Return [x, y] of the center of cell containing provided text 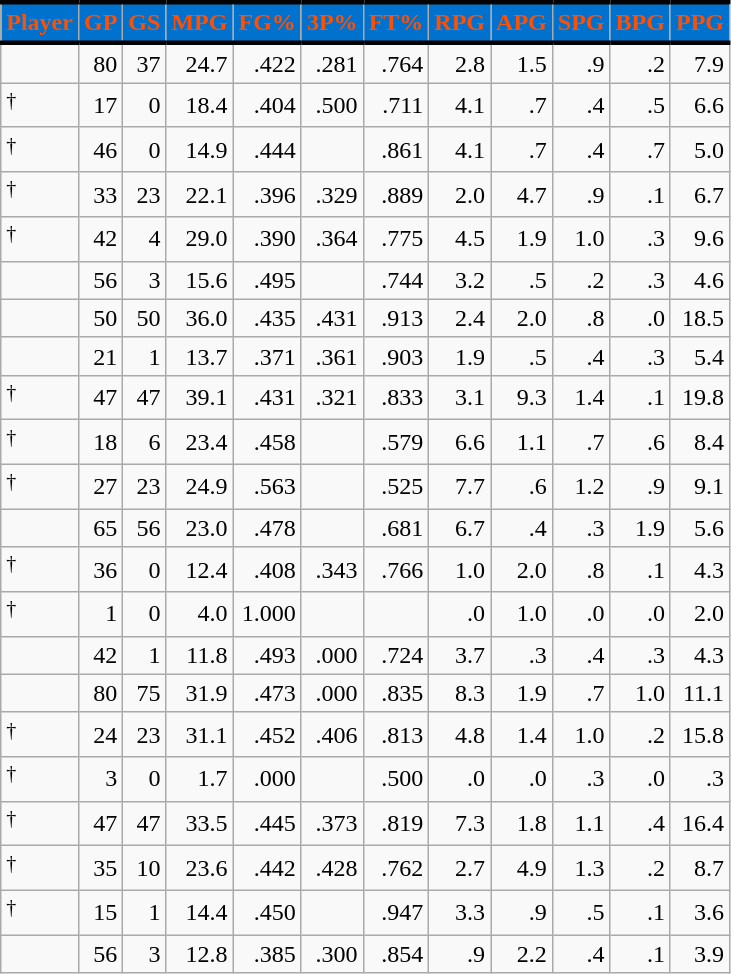
.408 [267, 570]
37 [144, 63]
18.5 [700, 318]
9.6 [700, 240]
9.1 [700, 486]
4.5 [460, 240]
.764 [396, 63]
APG [522, 22]
.435 [267, 318]
.744 [396, 280]
1.8 [522, 824]
36.0 [200, 318]
4.9 [522, 868]
FG% [267, 22]
3.9 [700, 954]
.442 [267, 868]
.563 [267, 486]
.373 [332, 824]
2.2 [522, 954]
4 [144, 240]
.452 [267, 734]
6 [144, 442]
SPG [581, 22]
.385 [267, 954]
33.5 [200, 824]
24.7 [200, 63]
GS [144, 22]
39.1 [200, 398]
4.6 [700, 280]
BPG [640, 22]
2.8 [460, 63]
.300 [332, 954]
3.6 [700, 912]
.321 [332, 398]
.428 [332, 868]
.762 [396, 868]
11.1 [700, 693]
2.7 [460, 868]
.458 [267, 442]
.889 [396, 194]
31.9 [200, 693]
19.8 [700, 398]
8.3 [460, 693]
36 [100, 570]
.329 [332, 194]
4.7 [522, 194]
.343 [332, 570]
1.7 [200, 780]
.406 [332, 734]
18.4 [200, 106]
.281 [332, 63]
1.2 [581, 486]
1.5 [522, 63]
27 [100, 486]
3P% [332, 22]
8.7 [700, 868]
.724 [396, 655]
.947 [396, 912]
23.6 [200, 868]
.444 [267, 150]
7.9 [700, 63]
.495 [267, 280]
2.4 [460, 318]
7.3 [460, 824]
MPG [200, 22]
16.4 [700, 824]
75 [144, 693]
13.7 [200, 356]
33 [100, 194]
PPG [700, 22]
46 [100, 150]
.361 [332, 356]
.819 [396, 824]
.861 [396, 150]
21 [100, 356]
.813 [396, 734]
8.4 [700, 442]
3.1 [460, 398]
Player [40, 22]
.396 [267, 194]
4.8 [460, 734]
.913 [396, 318]
.364 [332, 240]
.445 [267, 824]
FT% [396, 22]
23.0 [200, 528]
23.4 [200, 442]
.835 [396, 693]
12.4 [200, 570]
3.2 [460, 280]
15.8 [700, 734]
5.6 [700, 528]
.371 [267, 356]
5.4 [700, 356]
17 [100, 106]
11.8 [200, 655]
.473 [267, 693]
.766 [396, 570]
18 [100, 442]
24 [100, 734]
10 [144, 868]
14.9 [200, 150]
15.6 [200, 280]
35 [100, 868]
.478 [267, 528]
15 [100, 912]
29.0 [200, 240]
RPG [460, 22]
.525 [396, 486]
GP [100, 22]
.404 [267, 106]
31.1 [200, 734]
3.7 [460, 655]
24.9 [200, 486]
.493 [267, 655]
1.000 [267, 614]
14.4 [200, 912]
.579 [396, 442]
22.1 [200, 194]
.903 [396, 356]
12.8 [200, 954]
.854 [396, 954]
9.3 [522, 398]
.833 [396, 398]
5.0 [700, 150]
.775 [396, 240]
.711 [396, 106]
1.3 [581, 868]
.681 [396, 528]
65 [100, 528]
.422 [267, 63]
7.7 [460, 486]
3.3 [460, 912]
.390 [267, 240]
4.0 [200, 614]
.450 [267, 912]
